Scan for the cell matching the given text and deliver its (X, Y) coordinate at center. 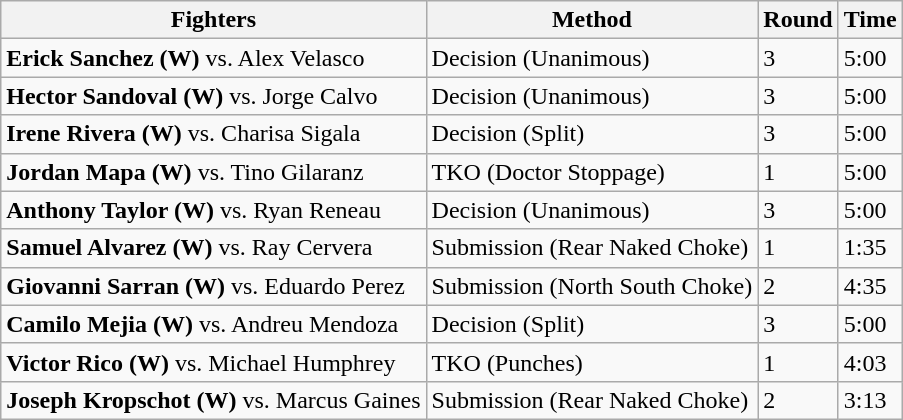
Giovanni Sarran (W) vs. Eduardo Perez (214, 286)
Fighters (214, 20)
Anthony Taylor (W) vs. Ryan Reneau (214, 210)
TKO (Doctor Stoppage) (592, 172)
1:35 (870, 248)
Round (798, 20)
Jordan Mapa (W) vs. Tino Gilaranz (214, 172)
Victor Rico (W) vs. Michael Humphrey (214, 362)
Erick Sanchez (W) vs. Alex Velasco (214, 58)
4:03 (870, 362)
TKO (Punches) (592, 362)
3:13 (870, 400)
Time (870, 20)
Submission (North South Choke) (592, 286)
4:35 (870, 286)
Joseph Kropschot (W) vs. Marcus Gaines (214, 400)
Camilo Mejia (W) vs. Andreu Mendoza (214, 324)
Method (592, 20)
Samuel Alvarez (W) vs. Ray Cervera (214, 248)
Irene Rivera (W) vs. Charisa Sigala (214, 134)
Hector Sandoval (W) vs. Jorge Calvo (214, 96)
